Scan for the cell matching the given text and deliver its (X, Y) coordinate at center. 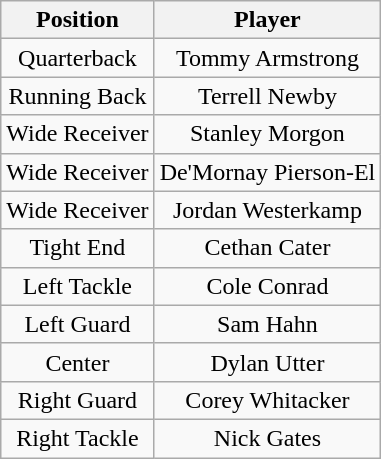
Cole Conrad (268, 286)
Sam Hahn (268, 324)
Left Guard (78, 324)
Tight End (78, 248)
Cethan Cater (268, 248)
De'Mornay Pierson-El (268, 172)
Jordan Westerkamp (268, 210)
Right Guard (78, 400)
Tommy Armstrong (268, 58)
Quarterback (78, 58)
Stanley Morgon (268, 134)
Terrell Newby (268, 96)
Center (78, 362)
Player (268, 20)
Running Back (78, 96)
Corey Whitacker (268, 400)
Nick Gates (268, 438)
Right Tackle (78, 438)
Position (78, 20)
Left Tackle (78, 286)
Dylan Utter (268, 362)
